Provide the [X, Y] coordinate of the cell's center where the given text is located.  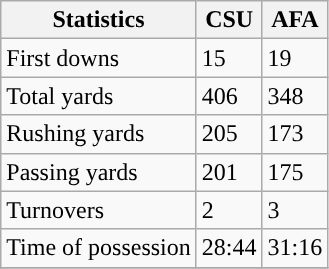
205 [229, 134]
19 [295, 58]
201 [229, 172]
31:16 [295, 248]
28:44 [229, 248]
Statistics [99, 20]
15 [229, 58]
CSU [229, 20]
406 [229, 96]
AFA [295, 20]
173 [295, 134]
175 [295, 172]
Rushing yards [99, 134]
Total yards [99, 96]
348 [295, 96]
Time of possession [99, 248]
2 [229, 210]
Turnovers [99, 210]
3 [295, 210]
Passing yards [99, 172]
First downs [99, 58]
